Locate the cell with the specified text and output its (x, y) center coordinate. 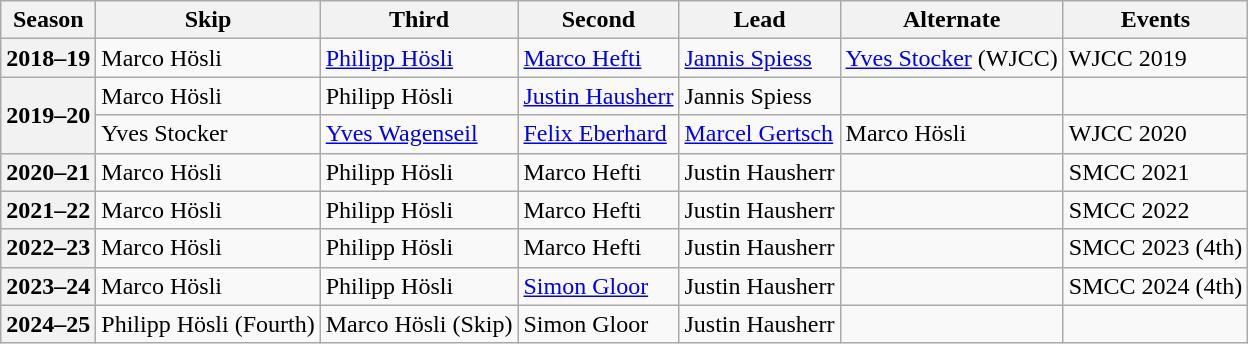
WJCC 2020 (1155, 134)
Marco Hösli (Skip) (419, 324)
WJCC 2019 (1155, 58)
Lead (760, 20)
Yves Wagenseil (419, 134)
Marcel Gertsch (760, 134)
Philipp Hösli (Fourth) (208, 324)
Skip (208, 20)
SMCC 2022 (1155, 210)
2024–25 (48, 324)
2023–24 (48, 286)
SMCC 2024 (4th) (1155, 286)
2022–23 (48, 248)
SMCC 2023 (4th) (1155, 248)
SMCC 2021 (1155, 172)
Events (1155, 20)
Season (48, 20)
Felix Eberhard (598, 134)
2021–22 (48, 210)
Yves Stocker (WJCC) (952, 58)
Yves Stocker (208, 134)
Third (419, 20)
2018–19 (48, 58)
2019–20 (48, 115)
Alternate (952, 20)
2020–21 (48, 172)
Second (598, 20)
